Capture the cell that displays the provided text and extract its [x, y] central coordinate. 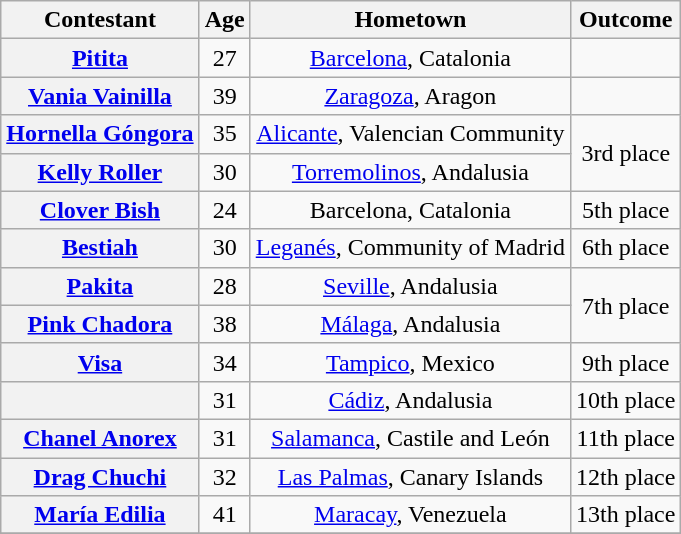
41 [224, 515]
Visa [100, 362]
11th place [626, 438]
28 [224, 286]
10th place [626, 400]
Kelly Roller [100, 172]
Maracay, Venezuela [410, 515]
Cádiz, Andalusia [410, 400]
7th place [626, 305]
Málaga, Andalusia [410, 324]
Pink Chadora [100, 324]
Las Palmas, Canary Islands [410, 477]
6th place [626, 248]
Hometown [410, 20]
Salamanca, Castile and León [410, 438]
34 [224, 362]
32 [224, 477]
24 [224, 210]
13th place [626, 515]
Leganés, Community of Madrid [410, 248]
Outcome [626, 20]
Drag Chuchi [100, 477]
Chanel Anorex [100, 438]
Age [224, 20]
5th place [626, 210]
39 [224, 96]
3rd place [626, 153]
Clover Bish [100, 210]
Tampico, Mexico [410, 362]
María Edilia [100, 515]
Pakita [100, 286]
Hornella Góngora [100, 134]
Seville, Andalusia [410, 286]
Pitita [100, 58]
38 [224, 324]
9th place [626, 362]
Vania Vainilla [100, 96]
Alicante, Valencian Community [410, 134]
Bestiah [100, 248]
12th place [626, 477]
35 [224, 134]
27 [224, 58]
Torremolinos, Andalusia [410, 172]
Contestant [100, 20]
Zaragoza, Aragon [410, 96]
